Scan for the cell matching the given text and deliver its [x, y] coordinate at center. 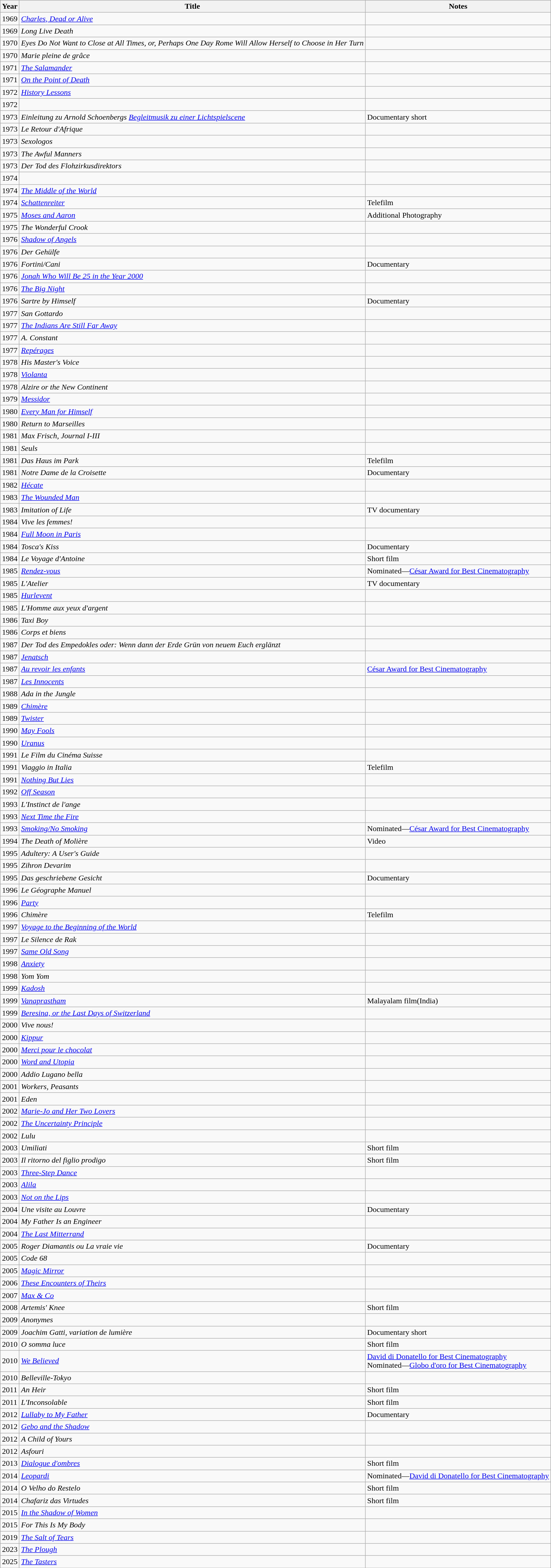
For This Is My Body [192, 1525]
Der Gehülfe [192, 252]
Rendez-vous [192, 571]
Schattenreiter [192, 203]
Marie-Jo and Her Two Lovers [192, 1111]
A Child of Yours [192, 1439]
Yom Yom [192, 976]
Hécate [192, 485]
Vive nous! [192, 1025]
Sexologos [192, 141]
An Heir [192, 1390]
May Fools [192, 730]
Merci pour le chocolat [192, 1050]
Viaggio in Italia [192, 768]
Imitation of Life [192, 510]
2023 [10, 1550]
Nothing But Lies [192, 780]
San Gottardo [192, 313]
Joachim Gatti, variation de lumière [192, 1332]
The Salamander [192, 68]
Il ritorno del figlio prodigo [192, 1160]
Asfouri [192, 1451]
David di Donatello for Best CinematographyNominated—Globo d'oro for Best Cinematography [458, 1361]
The Salt of Tears [192, 1537]
Anxiety [192, 964]
Umiliati [192, 1148]
Addio Lugano bella [192, 1074]
Title [192, 6]
Three-Step Dance [192, 1173]
Messidor [192, 399]
Off Season [192, 792]
Notes [458, 6]
Vive les femmes! [192, 522]
The Death of Molière [192, 841]
The Indians Are Still Far Away [192, 325]
2019 [10, 1537]
The Awful Manners [192, 154]
The Uncertainty Principle [192, 1123]
Malayalam film(India) [458, 1001]
2025 [10, 1562]
César Award for Best Cinematography [458, 669]
History Lessons [192, 92]
The Big Night [192, 289]
His Master's Voice [192, 362]
Shadow of Angels [192, 240]
Leopardi [192, 1476]
Moses and Aaron [192, 215]
Le Silence de Rak [192, 939]
Fortini/Cani [192, 264]
1994 [10, 841]
Le Film du Cinéma Suisse [192, 755]
O somma luce [192, 1345]
The Wounded Man [192, 497]
1988 [10, 694]
Au revoir les enfants [192, 669]
Alzire or the New Continent [192, 387]
Lullaby to My Father [192, 1414]
2006 [10, 1283]
Not on the Lips [192, 1197]
Code 68 [192, 1258]
Additional Photography [458, 215]
Return to Marseilles [192, 424]
2007 [10, 1295]
O Velho do Restelo [192, 1488]
Adultery: A User's Guide [192, 853]
Kadosh [192, 988]
Charles, Dead or Alive [192, 19]
The Middle of the World [192, 191]
L'Atelier [192, 583]
L'Instinct de l'ange [192, 804]
Zihron Devarim [192, 866]
The Last Mitterrand [192, 1234]
Ada in the Jungle [192, 694]
Eyes Do Not Want to Close at All Times, or, Perhaps One Day Rome Will Allow Herself to Choose in Her Turn [192, 43]
Tosca's Kiss [192, 547]
Anonymes [192, 1320]
Voyage to the Beginning of the World [192, 927]
Jonah Who Will Be 25 in the Year 2000 [192, 276]
Notre Dame de la Croisette [192, 473]
Max Frisch, Journal I-III [192, 436]
1979 [10, 399]
Les Innocents [192, 681]
Kippur [192, 1037]
Chafariz das Virtudes [192, 1500]
Lulu [192, 1136]
Der Tod des Empedokles oder: Wenn dann der Erde Grün von neuem Euch erglänzt [192, 645]
The Tasters [192, 1562]
Video [458, 841]
Party [192, 902]
Repérages [192, 350]
Eden [192, 1099]
Le Voyage d'Antoine [192, 559]
The Wonderful Crook [192, 227]
Word and Utopia [192, 1062]
Das geschriebene Gesicht [192, 878]
Alila [192, 1185]
2008 [10, 1307]
Jenatsch [192, 657]
Smoking/No Smoking [192, 829]
2013 [10, 1464]
Belleville-Tokyo [192, 1378]
Every Man for Himself [192, 412]
Year [10, 6]
L'Inconsolable [192, 1402]
Beresina, or the Last Days of Switzerland [192, 1013]
Next Time the Fire [192, 817]
Hurlevent [192, 596]
Der Tod des Flohzirkusdirektors [192, 166]
These Encounters of Theirs [192, 1283]
Nominated—David di Donatello for Best Cinematography [458, 1476]
A. Constant [192, 338]
Marie pleine de grâce [192, 55]
The Plough [192, 1550]
L'Homme aux yeux d'argent [192, 608]
Violanta [192, 375]
Long Live Death [192, 31]
Vanaprastham [192, 1001]
My Father Is an Engineer [192, 1222]
Das Haus im Park [192, 461]
We Believed [192, 1361]
Dialogue d'ombres [192, 1464]
Roger Diamantis ou La vraie vie [192, 1246]
Le Retour d'Afrique [192, 129]
Magic Mirror [192, 1271]
1992 [10, 792]
Seuls [192, 448]
Gebo and the Shadow [192, 1427]
Same Old Song [192, 952]
Workers, Peasants [192, 1087]
Corps et biens [192, 632]
1982 [10, 485]
Une visite au Louvre [192, 1209]
Taxi Boy [192, 620]
Einleitung zu Arnold Schoenbergs Begleitmusik zu einer Lichtspielscene [192, 117]
Sartre by Himself [192, 301]
Full Moon in Paris [192, 534]
Uranus [192, 743]
Le Géographe Manuel [192, 890]
Twister [192, 718]
Artemis' Knee [192, 1307]
Max & Co [192, 1295]
On the Point of Death [192, 80]
In the Shadow of Women [192, 1513]
